Scan for the cell matching the given text and deliver its [X, Y] coordinate at center. 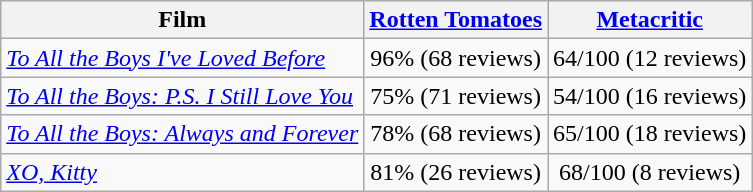
68/100 (8 reviews) [650, 172]
Film [182, 20]
96% (68 reviews) [456, 58]
Rotten Tomatoes [456, 20]
To All the Boys: P.S. I Still Love You [182, 96]
To All the Boys: Always and Forever [182, 134]
75% (71 reviews) [456, 96]
XO, Kitty [182, 172]
To All the Boys I've Loved Before [182, 58]
78% (68 reviews) [456, 134]
54/100 (16 reviews) [650, 96]
Metacritic [650, 20]
64/100 (12 reviews) [650, 58]
81% (26 reviews) [456, 172]
65/100 (18 reviews) [650, 134]
